Determine the [X, Y] coordinate at the center of the cell enclosing the given text.  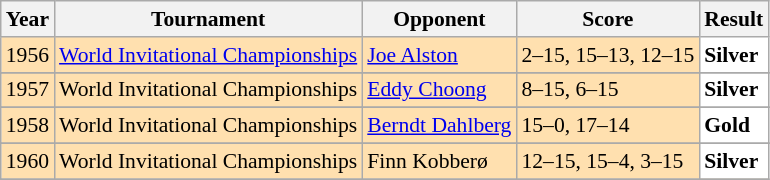
Gold [734, 126]
Joe Alston [439, 55]
Tournament [208, 19]
2–15, 15–13, 12–15 [608, 55]
1960 [28, 162]
Berndt Dahlberg [439, 126]
15–0, 17–14 [608, 126]
Opponent [439, 19]
12–15, 15–4, 3–15 [608, 162]
1957 [28, 90]
8–15, 6–15 [608, 90]
Result [734, 19]
1958 [28, 126]
Year [28, 19]
Eddy Choong [439, 90]
1956 [28, 55]
Score [608, 19]
Finn Kobberø [439, 162]
